Extract the [x, y] coordinate from the center of the cell holding the provided text.  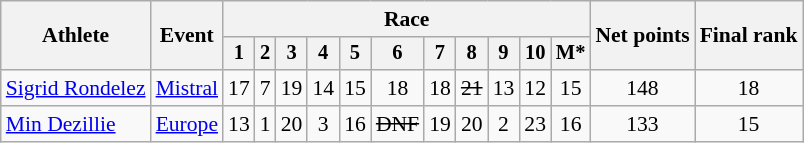
Sigrid Rondelez [76, 88]
Min Dezillie [76, 124]
Event [187, 36]
Europe [187, 124]
Athlete [76, 36]
23 [535, 124]
DNF [398, 124]
6 [398, 54]
148 [642, 88]
21 [472, 88]
M* [570, 54]
Net points [642, 36]
14 [323, 88]
9 [504, 54]
4 [323, 54]
8 [472, 54]
12 [535, 88]
17 [239, 88]
Race [406, 19]
Mistral [187, 88]
Final rank [749, 36]
133 [642, 124]
10 [535, 54]
5 [355, 54]
